Detect which cell encompasses the target text, then output its (x, y) center coordinate. 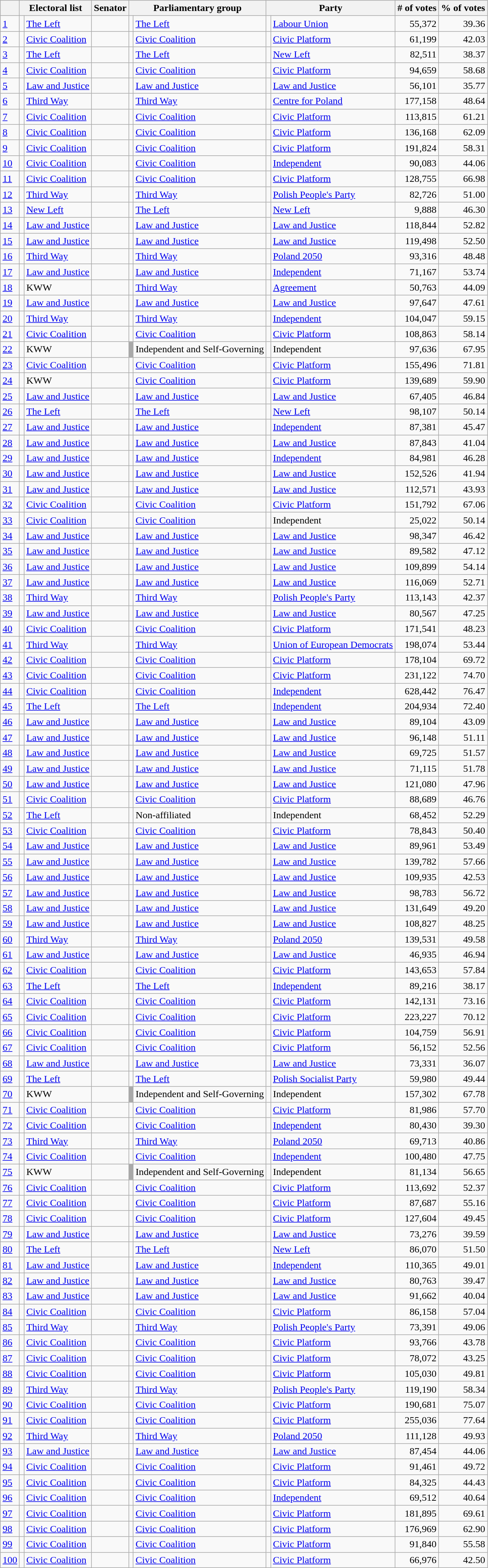
35 (10, 551)
119,498 (417, 241)
70.12 (463, 1017)
25,022 (417, 520)
26 (10, 411)
47 (10, 738)
52.37 (463, 1188)
81,134 (417, 1172)
25 (10, 396)
44 (10, 691)
108,827 (417, 923)
79 (10, 1234)
97,636 (417, 349)
110,365 (417, 1265)
131,649 (417, 908)
41.94 (463, 474)
58.31 (463, 148)
191,824 (417, 148)
89,582 (417, 551)
72.40 (463, 707)
75.07 (463, 1405)
43.78 (463, 1343)
31 (10, 489)
46.76 (463, 799)
42 (10, 660)
51 (10, 799)
Senator (110, 8)
87,381 (417, 427)
51.78 (463, 769)
78,072 (417, 1358)
628,442 (417, 691)
91,461 (417, 1467)
Agreement (333, 287)
2 (10, 39)
87,843 (417, 442)
51.50 (463, 1250)
152,526 (417, 474)
67 (10, 1048)
113,815 (417, 117)
139,782 (417, 861)
57 (10, 892)
178,104 (417, 660)
73,276 (417, 1234)
198,074 (417, 644)
89,216 (417, 986)
56.65 (463, 1172)
46.94 (463, 955)
181,895 (417, 1513)
72 (10, 1125)
58.68 (463, 70)
176,969 (417, 1529)
86,070 (417, 1250)
9 (10, 148)
74 (10, 1156)
14 (10, 225)
52.82 (463, 225)
48 (10, 753)
6 (10, 101)
13 (10, 210)
52.71 (463, 582)
87,454 (417, 1451)
47.61 (463, 303)
39.30 (463, 1125)
40.86 (463, 1141)
66 (10, 1032)
171,541 (417, 629)
108,863 (417, 334)
92 (10, 1435)
83 (10, 1296)
143,653 (417, 970)
99 (10, 1544)
82,726 (417, 194)
58 (10, 908)
51.00 (463, 194)
204,934 (417, 707)
84 (10, 1312)
121,080 (417, 784)
41.04 (463, 442)
87,687 (417, 1203)
128,755 (417, 179)
68,452 (417, 815)
# of votes (417, 8)
54.14 (463, 567)
76 (10, 1188)
76.47 (463, 691)
28 (10, 442)
100 (10, 1560)
73,331 (417, 1063)
23 (10, 365)
44.09 (463, 287)
Union of European Democrats (333, 644)
104,047 (417, 318)
41 (10, 644)
43.09 (463, 722)
127,604 (417, 1219)
51.11 (463, 738)
71,167 (417, 272)
96,148 (417, 738)
74.70 (463, 675)
109,899 (417, 567)
49.44 (463, 1079)
27 (10, 427)
9,888 (417, 210)
109,935 (417, 877)
67,405 (417, 396)
Polish Socialist Party (333, 1079)
47.96 (463, 784)
Electoral list (55, 8)
58.34 (463, 1389)
49 (10, 769)
98,783 (417, 892)
46.84 (463, 396)
93,316 (417, 256)
11 (10, 179)
98,347 (417, 536)
48.25 (463, 923)
78,843 (417, 830)
66.98 (463, 179)
55.58 (463, 1544)
36 (10, 567)
56.72 (463, 892)
86 (10, 1343)
57.84 (463, 970)
52 (10, 815)
56.91 (463, 1032)
223,227 (417, 1017)
73 (10, 1141)
90 (10, 1405)
Parliamentary group (197, 8)
20 (10, 318)
60 (10, 939)
47.75 (463, 1156)
57.66 (463, 861)
36.07 (463, 1063)
84,981 (417, 458)
61 (10, 955)
48.23 (463, 629)
38.17 (463, 986)
Labour Union (333, 24)
45 (10, 707)
100,480 (417, 1156)
59.90 (463, 380)
73.16 (463, 1001)
50 (10, 784)
49.45 (463, 1219)
89,104 (417, 722)
89,961 (417, 846)
94,659 (417, 70)
93,766 (417, 1343)
88 (10, 1374)
59 (10, 923)
22 (10, 349)
56,101 (417, 86)
4 (10, 70)
77.64 (463, 1420)
57.04 (463, 1312)
48.48 (463, 256)
84,325 (417, 1482)
46.28 (463, 458)
55 (10, 861)
98 (10, 1529)
71 (10, 1110)
105,030 (417, 1374)
38.37 (463, 55)
49.93 (463, 1435)
39.47 (463, 1281)
111,128 (417, 1435)
63 (10, 986)
68 (10, 1063)
104,759 (417, 1032)
40 (10, 629)
62 (10, 970)
18 (10, 287)
87 (10, 1358)
91,840 (417, 1544)
73,391 (417, 1327)
66,976 (417, 1560)
46.30 (463, 210)
86,158 (417, 1312)
53.49 (463, 846)
8 (10, 132)
94 (10, 1467)
97,647 (417, 303)
48.64 (463, 101)
190,681 (417, 1405)
40.64 (463, 1498)
12 (10, 194)
231,122 (417, 675)
39.59 (463, 1234)
62.09 (463, 132)
80,430 (417, 1125)
136,168 (417, 132)
155,496 (417, 365)
151,792 (417, 505)
49.01 (463, 1265)
255,036 (417, 1420)
82,511 (417, 55)
15 (10, 241)
139,689 (417, 380)
88,689 (417, 799)
46,935 (417, 955)
90,083 (417, 163)
21 (10, 334)
52.50 (463, 241)
96 (10, 1498)
53 (10, 830)
80 (10, 1250)
98,107 (417, 411)
42.03 (463, 39)
78 (10, 1219)
44.43 (463, 1482)
10 (10, 163)
46.42 (463, 536)
55,372 (417, 24)
118,844 (417, 225)
30 (10, 474)
65 (10, 1017)
56,152 (417, 1048)
54 (10, 846)
57.70 (463, 1110)
112,571 (417, 489)
45.47 (463, 427)
157,302 (417, 1094)
69,725 (417, 753)
49.72 (463, 1467)
58.14 (463, 334)
46 (10, 722)
61,199 (417, 39)
64 (10, 1001)
1 (10, 24)
67.78 (463, 1094)
91 (10, 1420)
71,115 (417, 769)
67.95 (463, 349)
3 (10, 55)
67.06 (463, 505)
39 (10, 613)
69.61 (463, 1513)
95 (10, 1482)
35.77 (463, 86)
7 (10, 117)
177,158 (417, 101)
42.37 (463, 598)
91,662 (417, 1296)
17 (10, 272)
34 (10, 536)
19 (10, 303)
52.56 (463, 1048)
% of votes (463, 8)
82 (10, 1281)
Centre for Poland (333, 101)
89 (10, 1389)
49.58 (463, 939)
47.25 (463, 613)
50,763 (417, 287)
69,713 (417, 1141)
49.06 (463, 1327)
16 (10, 256)
37 (10, 582)
Non-affiliated (200, 815)
33 (10, 520)
59.15 (463, 318)
80,567 (417, 613)
71.81 (463, 365)
43.93 (463, 489)
81 (10, 1265)
50.40 (463, 830)
53.74 (463, 272)
93 (10, 1451)
69,512 (417, 1498)
49.20 (463, 908)
69 (10, 1079)
55.16 (463, 1203)
56 (10, 877)
53.44 (463, 644)
29 (10, 458)
42.50 (463, 1560)
116,069 (417, 582)
139,531 (417, 939)
32 (10, 505)
47.12 (463, 551)
62.90 (463, 1529)
113,692 (417, 1188)
24 (10, 380)
38 (10, 598)
39.36 (463, 24)
43.25 (463, 1358)
40.04 (463, 1296)
52.29 (463, 815)
69.72 (463, 660)
70 (10, 1094)
85 (10, 1327)
59,980 (417, 1079)
51.57 (463, 753)
97 (10, 1513)
142,131 (417, 1001)
Party (331, 8)
43 (10, 675)
61.21 (463, 117)
80,763 (417, 1281)
5 (10, 86)
77 (10, 1203)
49.81 (463, 1374)
42.53 (463, 877)
81,986 (417, 1110)
119,190 (417, 1389)
113,143 (417, 598)
75 (10, 1172)
